Pinpoint the cell where the given text exists, returning its (x, y) midpoint coordinate. 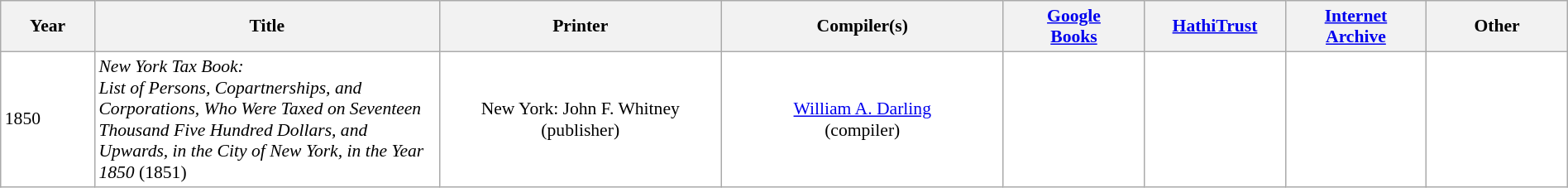
William A. Darling(compiler) (862, 119)
Title (266, 27)
Compiler(s) (862, 27)
Other (1497, 27)
1850 (48, 119)
GoogleBooks (1073, 27)
InternetArchive (1355, 27)
Year (48, 27)
New York: John F. Whitney (publisher) (581, 119)
Printer (581, 27)
HathiTrust (1215, 27)
